From the cell containing the given text, extract its center point as (x, y) coordinate. 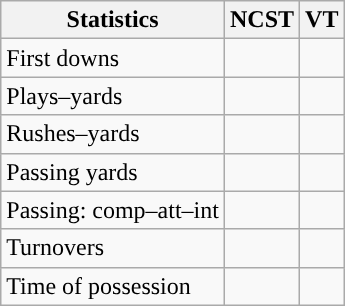
NCST (262, 20)
Turnovers (113, 248)
VT (322, 20)
Passing yards (113, 172)
First downs (113, 58)
Rushes–yards (113, 134)
Passing: comp–att–int (113, 210)
Time of possession (113, 286)
Plays–yards (113, 96)
Statistics (113, 20)
